Identify which cell holds the provided text, then report its [X, Y] central coordinate. 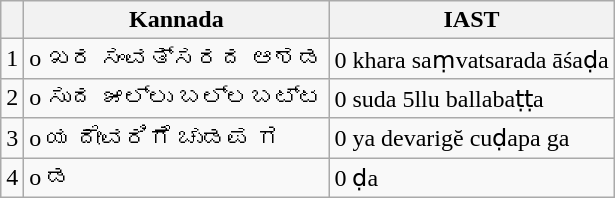
4 [12, 178]
3 [12, 138]
IAST [472, 20]
2 [12, 98]
o ಸುದ ೫ಲ್ಲು ಬಲ್ಲಬಟ್ಟ [176, 98]
Kannada [176, 20]
1 [12, 59]
0 khara saṃvatsarada āśaḍa [472, 59]
0 suda 5llu ballabaṭṭa [472, 98]
0 ḍa [472, 178]
o ಯ ದೇವರಿಗೆ ಚುಡಪ ಗ [176, 138]
o ಡ [176, 178]
0 ya devarigĕ cuḍapa ga [472, 138]
o ಖರ ಸಂವತ್ಸರದ ಆಶಡ [176, 59]
